Extract the [X, Y] coordinate from the center of the cell holding the provided text.  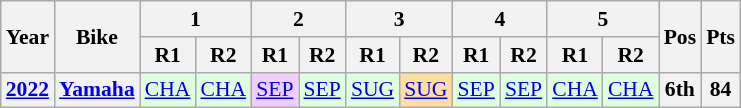
Bike [97, 36]
Yamaha [97, 90]
5 [602, 19]
Pos [680, 36]
Year [28, 36]
84 [720, 90]
1 [196, 19]
2 [298, 19]
Pts [720, 36]
4 [500, 19]
3 [400, 19]
2022 [28, 90]
6th [680, 90]
